Identify which cell holds the provided text, then report its (X, Y) central coordinate. 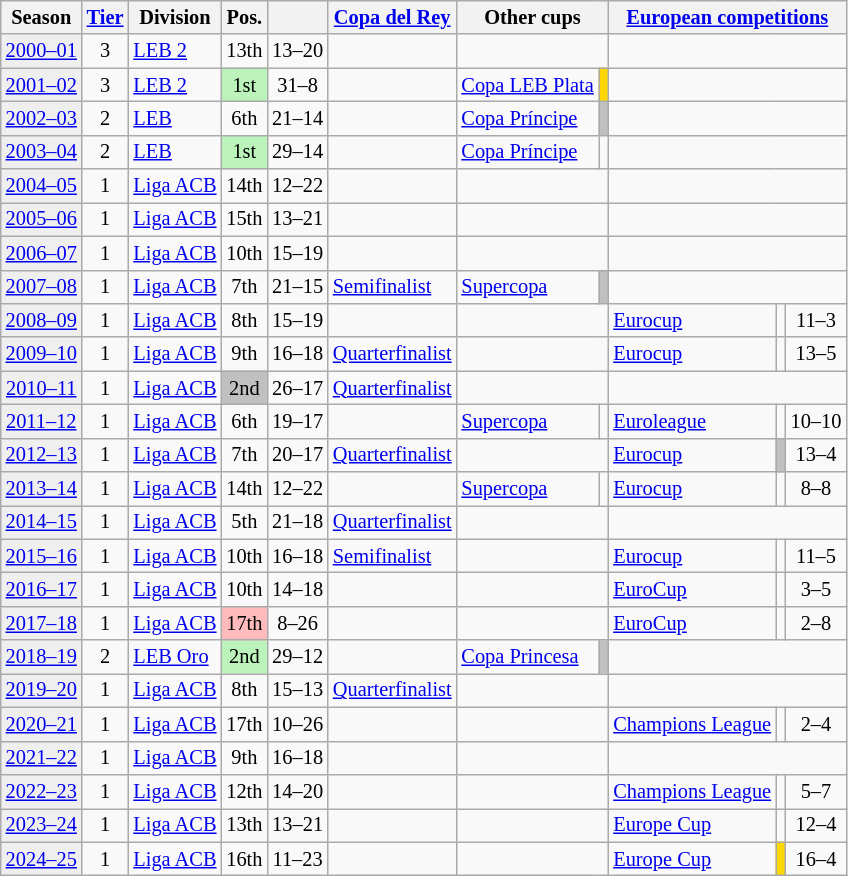
2019–20 (42, 690)
21–18 (298, 522)
10–10 (816, 421)
2005–06 (42, 219)
5–7 (816, 791)
3–5 (816, 589)
2–4 (816, 724)
2024–25 (42, 859)
Copa Princesa (527, 657)
Euroleague (692, 421)
2013–14 (42, 489)
2020–21 (42, 724)
5th (244, 522)
15–13 (298, 690)
2012–13 (42, 455)
19–17 (298, 421)
2001–02 (42, 85)
2007–08 (42, 287)
12–4 (816, 825)
21–15 (298, 287)
11–23 (298, 859)
Copa del Rey (392, 17)
16th (244, 859)
8–8 (816, 489)
31–8 (298, 85)
20–17 (298, 455)
13–5 (816, 354)
26–17 (298, 388)
Division (174, 17)
2011–12 (42, 421)
European competitions (727, 17)
29–14 (298, 152)
2002–03 (42, 118)
2010–11 (42, 388)
15th (244, 219)
2015–16 (42, 556)
13–20 (298, 51)
11–5 (816, 556)
2014–15 (42, 522)
2017–18 (42, 623)
29–12 (298, 657)
2021–22 (42, 758)
2003–04 (42, 152)
12th (244, 791)
LEB Oro (174, 657)
2023–24 (42, 825)
2–8 (816, 623)
2000–01 (42, 51)
14–20 (298, 791)
2009–10 (42, 354)
21–14 (298, 118)
10–26 (298, 724)
Copa LEB Plata (527, 85)
Tier (106, 17)
Season (42, 17)
2016–17 (42, 589)
14–18 (298, 589)
2006–07 (42, 253)
2022–23 (42, 791)
Pos. (244, 17)
2008–09 (42, 320)
13–4 (816, 455)
2018–19 (42, 657)
2004–05 (42, 186)
11–3 (816, 320)
8–26 (298, 623)
16–4 (816, 859)
Other cups (532, 17)
